Locate the cell with the specified text and output its (x, y) center coordinate. 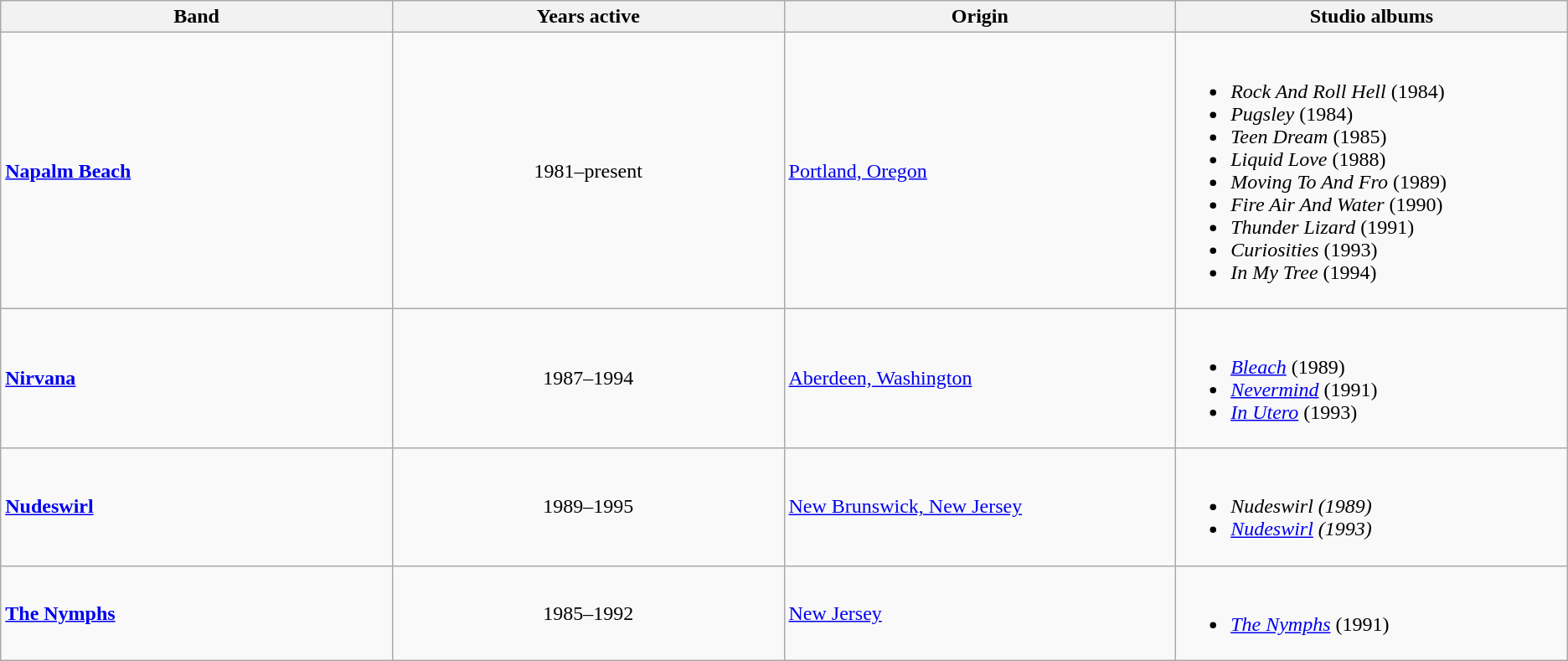
1981–present (588, 171)
Years active (588, 17)
New Brunswick, New Jersey (980, 507)
Nudeswirl (197, 507)
Nudeswirl (1989)Nudeswirl (1993) (1372, 507)
1985–1992 (588, 613)
Napalm Beach (197, 171)
Band (197, 17)
Portland, Oregon (980, 171)
Aberdeen, Washington (980, 379)
Origin (980, 17)
Studio albums (1372, 17)
1987–1994 (588, 379)
Bleach (1989)Nevermind (1991)In Utero (1993) (1372, 379)
Nirvana (197, 379)
New Jersey (980, 613)
The Nymphs (197, 613)
The Nymphs (1991) (1372, 613)
1989–1995 (588, 507)
